Pinpoint the cell where the given text exists, returning its [X, Y] midpoint coordinate. 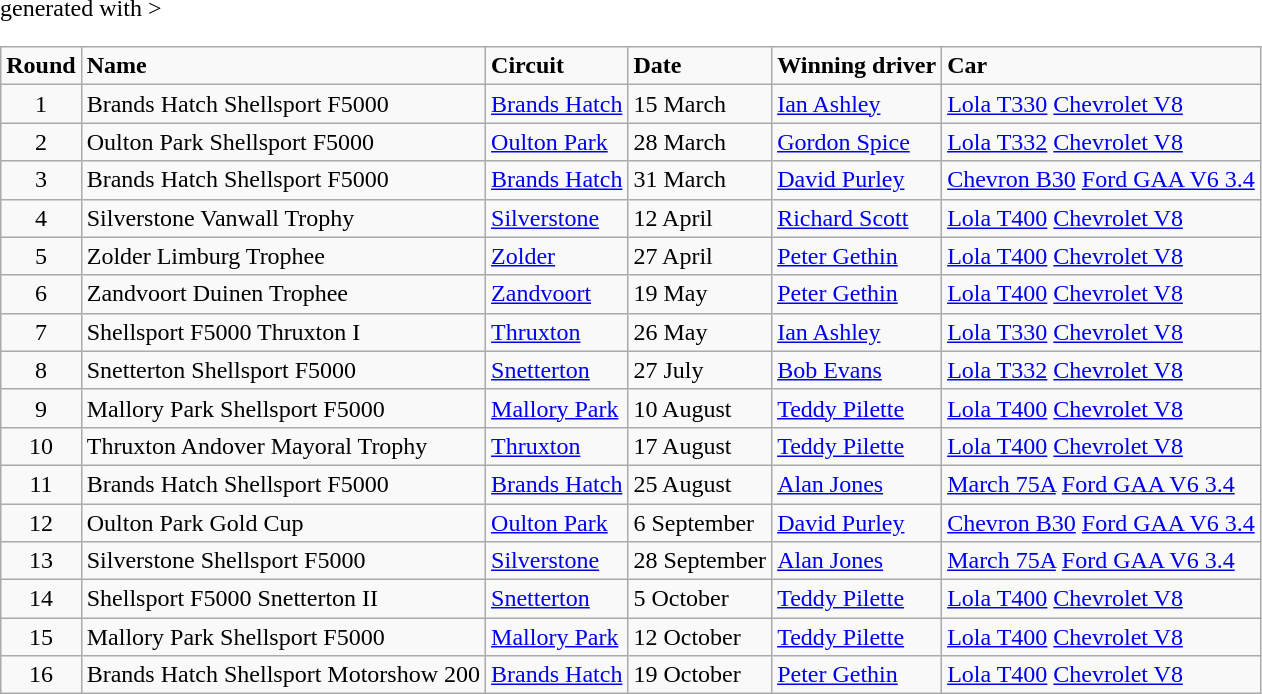
Zandvoort [557, 294]
Zolder Limburg Trophee [283, 256]
6 [41, 294]
Shellsport F5000 Thruxton I [283, 332]
Name [283, 66]
31 March [700, 180]
10 [41, 446]
28 September [700, 561]
Zandvoort Duinen Trophee [283, 294]
5 October [700, 599]
Brands Hatch Shellsport Motorshow 200 [283, 675]
3 [41, 180]
19 May [700, 294]
13 [41, 561]
Winning driver [857, 66]
Round [41, 66]
Gordon Spice [857, 142]
28 March [700, 142]
Circuit [557, 66]
Snetterton Shellsport F5000 [283, 370]
Oulton Park Gold Cup [283, 523]
Oulton Park Shellsport F5000 [283, 142]
12 October [700, 637]
27 July [700, 370]
Silverstone Vanwall Trophy [283, 218]
12 [41, 523]
14 [41, 599]
17 August [700, 446]
19 October [700, 675]
11 [41, 484]
2 [41, 142]
Date [700, 66]
4 [41, 218]
Zolder [557, 256]
26 May [700, 332]
7 [41, 332]
25 August [700, 484]
Richard Scott [857, 218]
Silverstone Shellsport F5000 [283, 561]
Car [1102, 66]
10 August [700, 408]
1 [41, 104]
5 [41, 256]
15 March [700, 104]
16 [41, 675]
8 [41, 370]
12 April [700, 218]
Shellsport F5000 Snetterton II [283, 599]
9 [41, 408]
Thruxton Andover Mayoral Trophy [283, 446]
Bob Evans [857, 370]
15 [41, 637]
6 September [700, 523]
27 April [700, 256]
